Provide the (X, Y) coordinate of the cell's center where the given text is located.  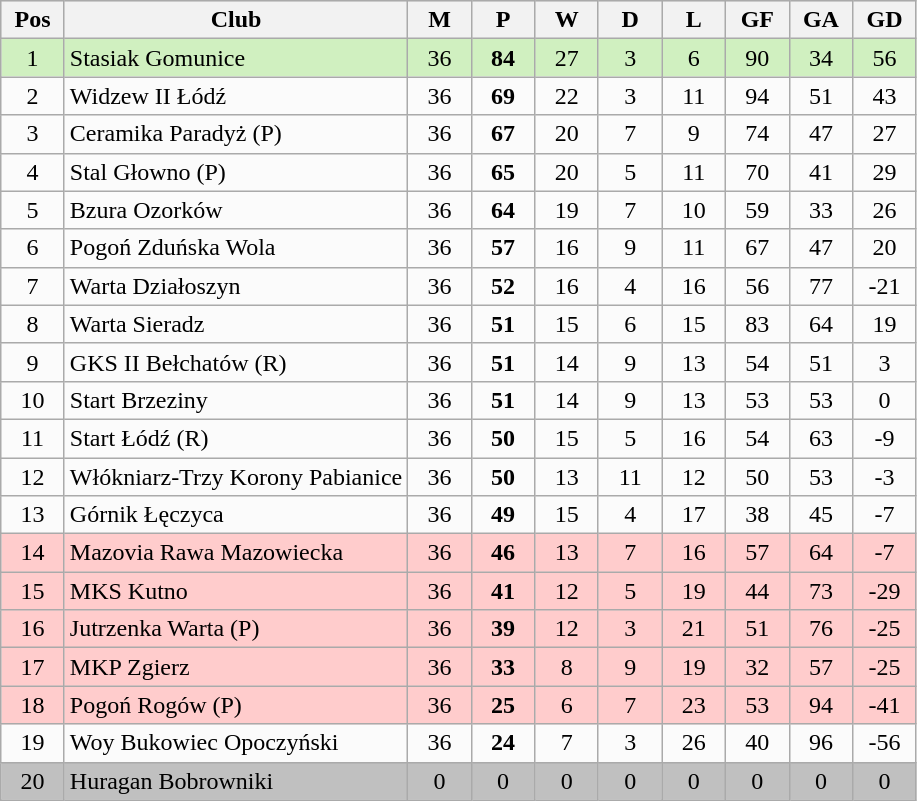
32 (758, 667)
GF (758, 20)
76 (821, 629)
77 (821, 286)
34 (821, 58)
69 (503, 96)
Pogoń Zduńska Wola (236, 248)
83 (758, 324)
24 (503, 743)
84 (503, 58)
Woy Bukowiec Opoczyński (236, 743)
40 (758, 743)
Górnik Łęczyca (236, 515)
29 (885, 172)
1 (33, 58)
Warta Działoszyn (236, 286)
-56 (885, 743)
-21 (885, 286)
Jutrzenka Warta (P) (236, 629)
Bzura Ozorków (236, 210)
-9 (885, 438)
Warta Sieradz (236, 324)
46 (503, 553)
D (630, 20)
45 (821, 515)
Stal Głowno (P) (236, 172)
Pos (33, 20)
Stasiak Gomunice (236, 58)
GA (821, 20)
18 (33, 705)
73 (821, 591)
L (694, 20)
Włókniarz-Trzy Korony Pabianice (236, 477)
52 (503, 286)
Pogoń Rogów (P) (236, 705)
90 (758, 58)
Club (236, 20)
GD (885, 20)
59 (758, 210)
Ceramika Paradyż (P) (236, 134)
Widzew II Łódź (236, 96)
-29 (885, 591)
-41 (885, 705)
65 (503, 172)
MKP Zgierz (236, 667)
M (440, 20)
P (503, 20)
38 (758, 515)
44 (758, 591)
23 (694, 705)
96 (821, 743)
70 (758, 172)
39 (503, 629)
43 (885, 96)
Start Brzeziny (236, 400)
63 (821, 438)
49 (503, 515)
Huragan Bobrowniki (236, 781)
74 (758, 134)
MKS Kutno (236, 591)
25 (503, 705)
-3 (885, 477)
21 (694, 629)
W (567, 20)
2 (33, 96)
GKS II Bełchatów (R) (236, 362)
22 (567, 96)
Start Łódź (R) (236, 438)
Mazovia Rawa Mazowiecka (236, 553)
